Locate the cell with the specified text and output its (x, y) center coordinate. 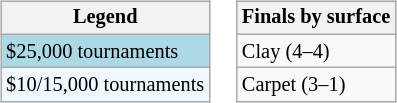
Finals by surface (316, 18)
Carpet (3–1) (316, 85)
$10/15,000 tournaments (105, 85)
Legend (105, 18)
Clay (4–4) (316, 51)
$25,000 tournaments (105, 51)
